Extract the [X, Y] coordinate from the center of the cell holding the provided text.  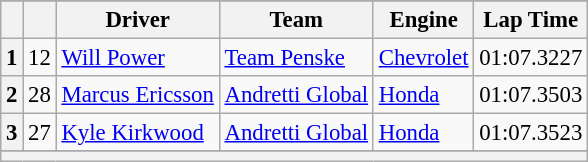
Driver [138, 20]
3 [12, 133]
01:07.3227 [531, 58]
Chevrolet [423, 58]
2 [12, 95]
Team [296, 20]
01:07.3523 [531, 133]
01:07.3503 [531, 95]
Marcus Ericsson [138, 95]
Will Power [138, 58]
28 [40, 95]
27 [40, 133]
Lap Time [531, 20]
12 [40, 58]
1 [12, 58]
Team Penske [296, 58]
Kyle Kirkwood [138, 133]
Engine [423, 20]
